Identify which cell holds the provided text, then report its (x, y) central coordinate. 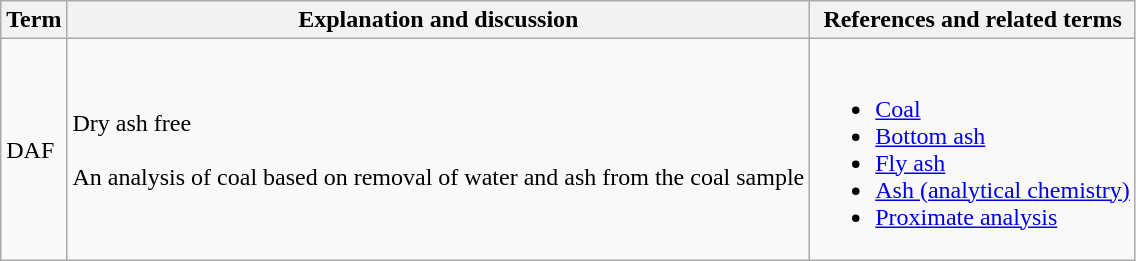
CoalBottom ashFly ashAsh (analytical chemistry)Proximate analysis (973, 150)
DAF (34, 150)
Term (34, 20)
References and related terms (973, 20)
Explanation and discussion (438, 20)
Dry ash freeAn analysis of coal based on removal of water and ash from the coal sample (438, 150)
